Search for the cell housing the specified text and yield its [X, Y] center coordinate. 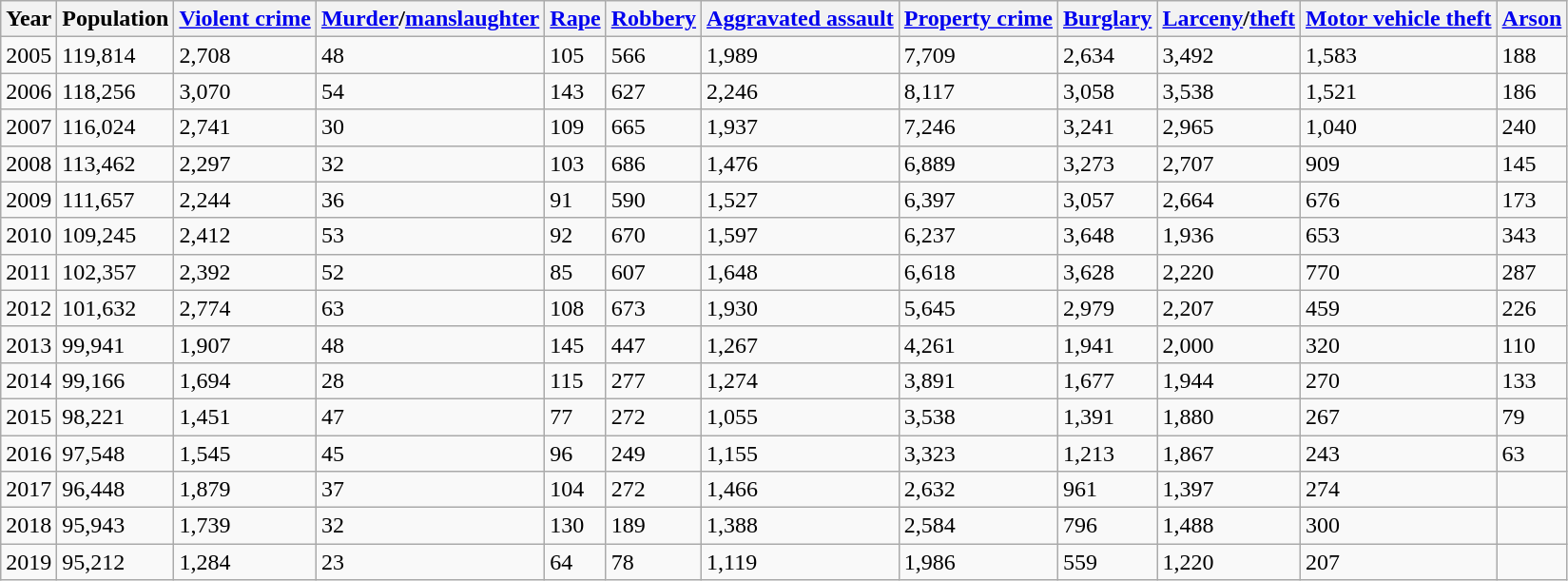
1,466 [801, 490]
3,891 [978, 380]
23 [430, 562]
3,492 [1229, 55]
3,628 [1108, 272]
6,237 [978, 236]
1,879 [245, 490]
796 [1108, 526]
110 [1532, 344]
559 [1108, 562]
Population [116, 19]
267 [1400, 416]
1,597 [801, 236]
2010 [29, 236]
1,944 [1229, 380]
1,521 [1400, 91]
1,488 [1229, 526]
189 [653, 526]
300 [1400, 526]
103 [575, 164]
186 [1532, 91]
98,221 [116, 416]
676 [1400, 200]
287 [1532, 272]
6,889 [978, 164]
1,040 [1400, 127]
1,907 [245, 344]
Murder/manslaughter [430, 19]
1,937 [801, 127]
1,451 [245, 416]
226 [1532, 308]
108 [575, 308]
2008 [29, 164]
Arson [1532, 19]
8,117 [978, 91]
1,397 [1229, 490]
343 [1532, 236]
1,880 [1229, 416]
3,070 [245, 91]
2019 [29, 562]
1,055 [801, 416]
627 [653, 91]
2014 [29, 380]
4,261 [978, 344]
1,391 [1108, 416]
1,677 [1108, 380]
320 [1400, 344]
79 [1532, 416]
36 [430, 200]
770 [1400, 272]
1,388 [801, 526]
2,664 [1229, 200]
447 [653, 344]
1,284 [245, 562]
54 [430, 91]
673 [653, 308]
3,648 [1108, 236]
2006 [29, 91]
111,657 [116, 200]
5,645 [978, 308]
113,462 [116, 164]
102,357 [116, 272]
115 [575, 380]
670 [653, 236]
95,943 [116, 526]
2,000 [1229, 344]
95,212 [116, 562]
104 [575, 490]
2012 [29, 308]
2007 [29, 127]
1,274 [801, 380]
2018 [29, 526]
1,545 [245, 454]
2,965 [1229, 127]
47 [430, 416]
6,397 [978, 200]
1,739 [245, 526]
243 [1400, 454]
566 [653, 55]
2,412 [245, 236]
2,392 [245, 272]
653 [1400, 236]
2,220 [1229, 272]
1,986 [978, 562]
105 [575, 55]
119,814 [116, 55]
53 [430, 236]
2016 [29, 454]
96,448 [116, 490]
7,709 [978, 55]
2011 [29, 272]
2,741 [245, 127]
1,119 [801, 562]
64 [575, 562]
459 [1400, 308]
2,207 [1229, 308]
1,936 [1229, 236]
Violent crime [245, 19]
1,155 [801, 454]
1,527 [801, 200]
1,476 [801, 164]
240 [1532, 127]
2,979 [1108, 308]
3,273 [1108, 164]
3,057 [1108, 200]
99,166 [116, 380]
3,241 [1108, 127]
1,583 [1400, 55]
1,941 [1108, 344]
277 [653, 380]
2017 [29, 490]
665 [653, 127]
2,634 [1108, 55]
6,618 [978, 272]
130 [575, 526]
30 [430, 127]
1,213 [1108, 454]
1,267 [801, 344]
Aggravated assault [801, 19]
Robbery [653, 19]
Property crime [978, 19]
2,584 [978, 526]
173 [1532, 200]
133 [1532, 380]
1,867 [1229, 454]
118,256 [116, 91]
207 [1400, 562]
143 [575, 91]
188 [1532, 55]
1,930 [801, 308]
607 [653, 272]
109,245 [116, 236]
2,297 [245, 164]
2,774 [245, 308]
2005 [29, 55]
1,220 [1229, 562]
Motor vehicle theft [1400, 19]
2,708 [245, 55]
2009 [29, 200]
77 [575, 416]
249 [653, 454]
3,323 [978, 454]
2,707 [1229, 164]
3,058 [1108, 91]
78 [653, 562]
96 [575, 454]
91 [575, 200]
Burglary [1108, 19]
961 [1108, 490]
116,024 [116, 127]
2013 [29, 344]
2,246 [801, 91]
52 [430, 272]
2,632 [978, 490]
1,648 [801, 272]
101,632 [116, 308]
1,989 [801, 55]
909 [1400, 164]
37 [430, 490]
45 [430, 454]
274 [1400, 490]
85 [575, 272]
1,694 [245, 380]
686 [653, 164]
2015 [29, 416]
Year [29, 19]
109 [575, 127]
Larceny/theft [1229, 19]
Rape [575, 19]
92 [575, 236]
28 [430, 380]
2,244 [245, 200]
270 [1400, 380]
97,548 [116, 454]
99,941 [116, 344]
590 [653, 200]
7,246 [978, 127]
